Identify which cell holds the provided text, then report its (x, y) central coordinate. 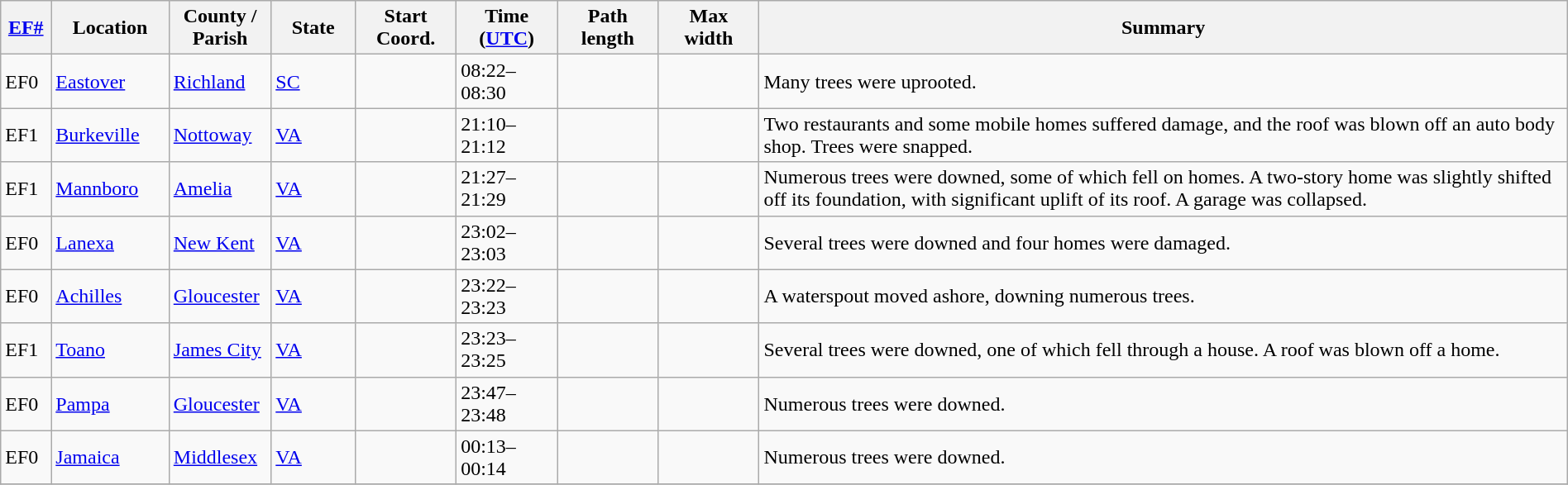
Summary (1163, 28)
Mannboro (110, 188)
21:10–21:12 (507, 136)
Lanexa (110, 243)
State (313, 28)
Amelia (220, 188)
08:22–08:30 (507, 81)
Pampa (110, 403)
EF# (26, 28)
Two restaurants and some mobile homes suffered damage, and the roof was blown off an auto body shop. Trees were snapped. (1163, 136)
Several trees were downed, one of which fell through a house. A roof was blown off a home. (1163, 350)
County / Parish (220, 28)
00:13–00:14 (507, 458)
23:02–23:03 (507, 243)
Eastover (110, 81)
23:22–23:23 (507, 296)
A waterspout moved ashore, downing numerous trees. (1163, 296)
Middlesex (220, 458)
Start Coord. (406, 28)
Location (110, 28)
23:47–23:48 (507, 403)
Time (UTC) (507, 28)
23:23–23:25 (507, 350)
21:27–21:29 (507, 188)
Path length (608, 28)
Jamaica (110, 458)
Nottoway (220, 136)
Toano (110, 350)
Many trees were uprooted. (1163, 81)
Several trees were downed and four homes were damaged. (1163, 243)
Achilles (110, 296)
Max width (709, 28)
James City (220, 350)
New Kent (220, 243)
Richland (220, 81)
SC (313, 81)
Burkeville (110, 136)
